From the cell containing the given text, extract its center point as [x, y] coordinate. 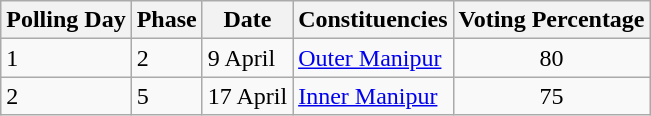
Polling Day [66, 20]
80 [552, 58]
Inner Manipur [373, 96]
1 [66, 58]
Phase [166, 20]
9 April [247, 58]
17 April [247, 96]
Outer Manipur [373, 58]
Date [247, 20]
Constituencies [373, 20]
Voting Percentage [552, 20]
75 [552, 96]
5 [166, 96]
